Detect which cell encompasses the target text, then output its (X, Y) center coordinate. 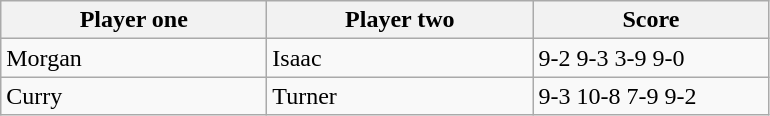
Player one (134, 20)
9-3 10-8 7-9 9-2 (651, 96)
Isaac (400, 58)
Score (651, 20)
Morgan (134, 58)
Turner (400, 96)
Player two (400, 20)
Curry (134, 96)
9-2 9-3 3-9 9-0 (651, 58)
